For the text-containing cell, return its midpoint in [X, Y] coordinate format. 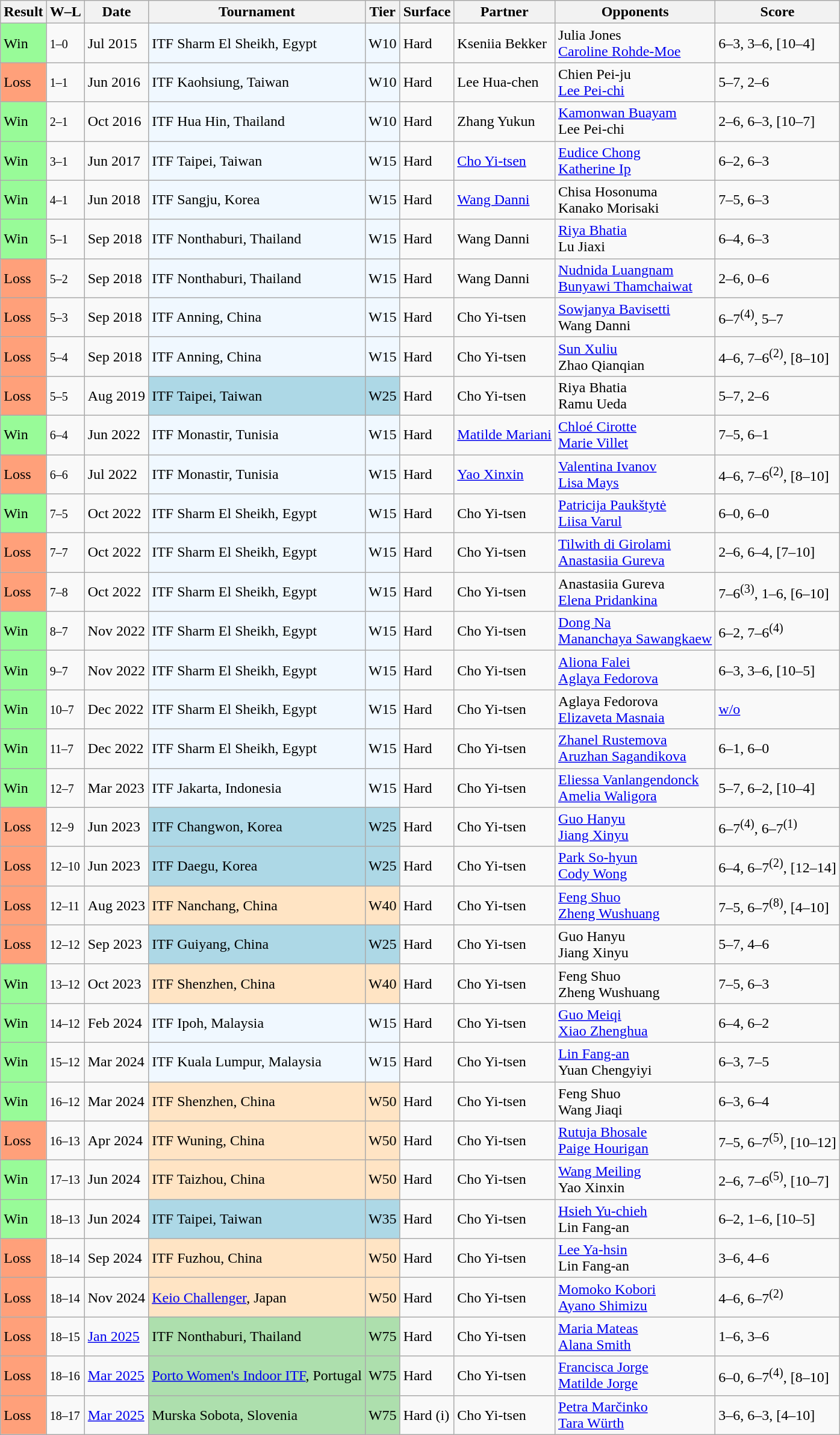
16–12 [65, 1101]
Julia Jones Caroline Rohde-Moe [635, 43]
2–1 [65, 122]
Jan 2025 [116, 1336]
Keio Challenger, Japan [257, 1298]
Jul 2022 [116, 474]
w/o [777, 710]
Guo Meiqi Xiao Zhenghua [635, 1023]
Rutuja Bhosale Paige Hourigan [635, 1141]
Aliona Falei Aglaya Fedorova [635, 670]
Oct 2016 [116, 122]
ITF Ipoh, Malaysia [257, 1023]
12–11 [65, 905]
Mar 2023 [116, 788]
3–6, 4–6 [777, 1258]
6–0, 6–0 [777, 513]
13–12 [65, 983]
6–2, 7–6(4) [777, 631]
Zhanel Rustemova Aruzhan Sagandikova [635, 748]
6–7(4), 5–7 [777, 317]
5–7, 4–6 [777, 945]
18–15 [65, 1336]
6–0, 6–7(4), [8–10] [777, 1376]
ITF Jakarta, Indonesia [257, 788]
Momoko Kobori Ayano Shimizu [635, 1298]
Anastasiia Gureva Elena Pridankina [635, 592]
18–17 [65, 1415]
Matilde Mariani [505, 435]
Nov 2024 [116, 1298]
ITF Taizhou, China [257, 1180]
9–7 [65, 670]
5–1 [65, 239]
7–5, 6–1 [777, 435]
10–7 [65, 710]
3–6, 6–3, [4–10] [777, 1415]
Sun Xuliu Zhao Qianqian [635, 357]
Patricija Paukštytė Liisa Varul [635, 513]
Kseniia Bekker [505, 43]
12–7 [65, 788]
Valentina Ivanov Lisa Mays [635, 474]
8–7 [65, 631]
Porto Women's Indoor ITF, Portugal [257, 1376]
Feng Shuo Wang Jiaqi [635, 1101]
Apr 2024 [116, 1141]
Aglaya Fedorova Elizaveta Masnaia [635, 710]
1–0 [65, 43]
Lee Ya-hsin Lin Fang-an [635, 1258]
Lee Hua-chen [505, 82]
17–13 [65, 1180]
12–10 [65, 866]
Tilwith di Girolami Anastasiia Gureva [635, 553]
Feb 2024 [116, 1023]
ITF Hua Hin, Thailand [257, 122]
Chisa Hosonuma Kanako Morisaki [635, 200]
Sep 2024 [116, 1258]
6–4, 6–3 [777, 239]
Opponents [635, 12]
Chloé Cirotte Marie Villet [635, 435]
Chien Pei-ju Lee Pei-chi [635, 82]
Wang Meiling Yao Xinxin [635, 1180]
Riya Bhatia Ramu Ueda [635, 395]
Francisca Jorge Matilde Jorge [635, 1376]
6–3, 7–5 [777, 1061]
ITF Daegu, Korea [257, 866]
Tournament [257, 12]
Eliessa Vanlangendonck Amelia Waligora [635, 788]
7–7 [65, 553]
Maria Mateas Alana Smith [635, 1336]
6–3, 6–4 [777, 1101]
ITF Wuning, China [257, 1141]
18–16 [65, 1376]
5–3 [65, 317]
14–12 [65, 1023]
Jun 2016 [116, 82]
Dong Na Mananchaya Sawangkaew [635, 631]
ITF Kuala Lumpur, Malaysia [257, 1061]
7–5, 6–7(5), [10–12] [777, 1141]
ITF Fuzhou, China [257, 1258]
Sowjanya Bavisetti Wang Danni [635, 317]
Jun 2018 [116, 200]
Aug 2023 [116, 905]
Park So-hyun Cody Wong [635, 866]
Kamonwan Buayam Lee Pei-chi [635, 122]
16–13 [65, 1141]
Nudnida Luangnam Bunyawi Thamchaiwat [635, 278]
Jul 2015 [116, 43]
6–4, 6–7(2), [12–14] [777, 866]
3–1 [65, 160]
Petra Marčinko Tara Würth [635, 1415]
7–8 [65, 592]
Sep 2023 [116, 945]
Eudice Chong Katherine Ip [635, 160]
12–9 [65, 827]
6–6 [65, 474]
Yao Xinxin [505, 474]
Hard (i) [427, 1415]
Score [777, 12]
Hsieh Yu-chieh Lin Fang-an [635, 1219]
Oct 2023 [116, 983]
1–6, 3–6 [777, 1336]
Result [23, 12]
Date [116, 12]
12–12 [65, 945]
2–6, 6–4, [7–10] [777, 553]
1–1 [65, 82]
2–6, 7–6(5), [10–7] [777, 1180]
2–6, 0–6 [777, 278]
Murska Sobota, Slovenia [257, 1415]
6–2, 6–3 [777, 160]
6–4, 6–2 [777, 1023]
11–7 [65, 748]
2–6, 6–3, [10–7] [777, 122]
5–4 [65, 357]
ITF Nanchang, China [257, 905]
ITF Changwon, Korea [257, 827]
Aug 2019 [116, 395]
Jun 2022 [116, 435]
5–5 [65, 395]
5–7, 6–2, [10–4] [777, 788]
7–5 [65, 513]
7–5, 6–7(8), [4–10] [777, 905]
15–12 [65, 1061]
Partner [505, 12]
Tier [382, 12]
Lin Fang-an Yuan Chengyiyi [635, 1061]
Riya Bhatia Lu Jiaxi [635, 239]
ITF Sangju, Korea [257, 200]
4–1 [65, 200]
7–6(3), 1–6, [6–10] [777, 592]
W35 [382, 1219]
Jun 2017 [116, 160]
6–2, 1–6, [10–5] [777, 1219]
6–4 [65, 435]
6–7(4), 6–7(1) [777, 827]
Surface [427, 12]
Zhang Yukun [505, 122]
ITF Kaohsiung, Taiwan [257, 82]
ITF Guiyang, China [257, 945]
6–1, 6–0 [777, 748]
6–3, 3–6, [10–4] [777, 43]
4–6, 6–7(2) [777, 1298]
5–2 [65, 278]
6–3, 3–6, [10–5] [777, 670]
18–13 [65, 1219]
W–L [65, 12]
